Find where the given text appears and provide that cell's center as (X, Y) coordinate. 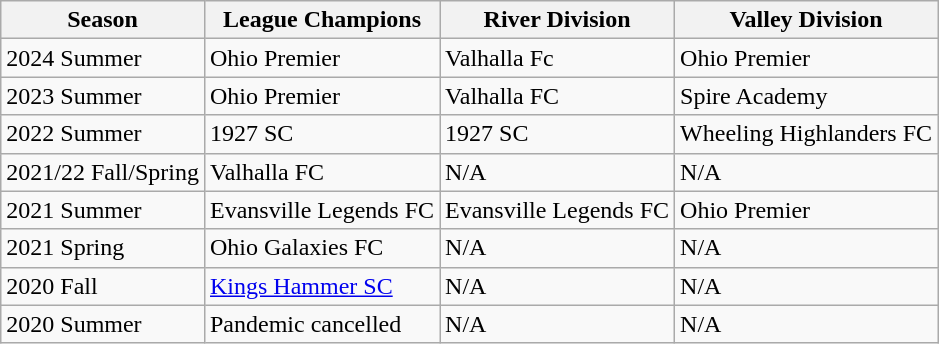
Kings Hammer SC (322, 286)
Wheeling Highlanders FC (806, 134)
2023 Summer (103, 96)
2021 Summer (103, 210)
2020 Summer (103, 324)
River Division (558, 20)
Spire Academy (806, 96)
League Champions (322, 20)
Valley Division (806, 20)
2024 Summer (103, 58)
2020 Fall (103, 286)
Pandemic cancelled (322, 324)
2022 Summer (103, 134)
Ohio Galaxies FC (322, 248)
2021 Spring (103, 248)
Valhalla Fc (558, 58)
Season (103, 20)
2021/22 Fall/Spring (103, 172)
